Identify which cell holds the provided text, then report its (X, Y) central coordinate. 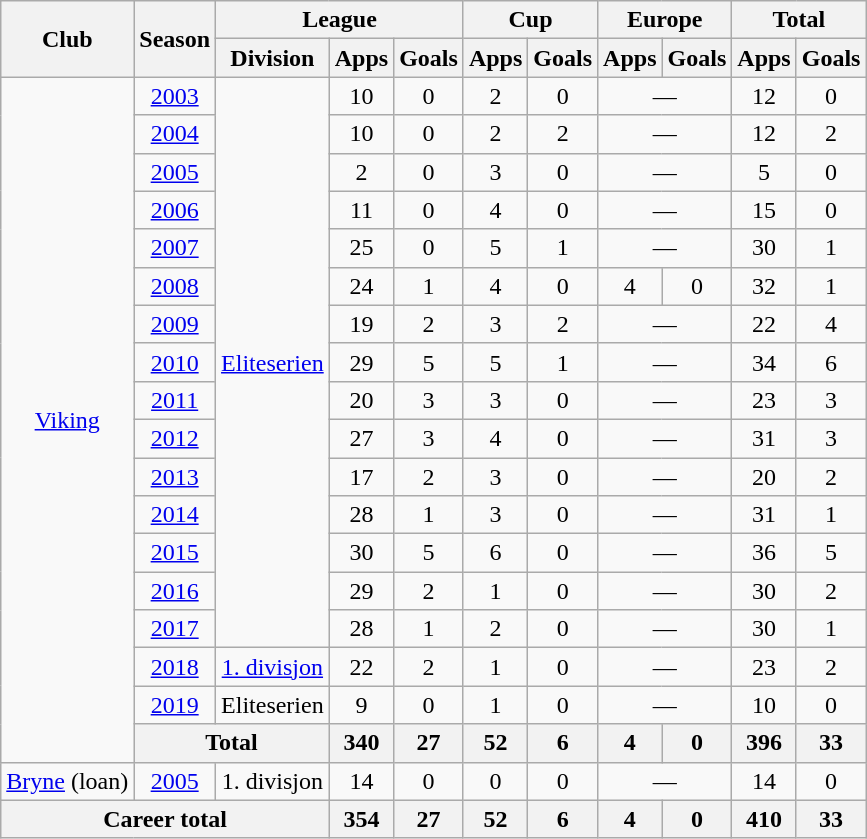
Division (273, 58)
Europe (665, 20)
410 (764, 819)
League (340, 20)
Career total (165, 819)
2014 (175, 515)
340 (361, 743)
2008 (175, 286)
2003 (175, 96)
2016 (175, 591)
2019 (175, 705)
11 (361, 210)
2004 (175, 134)
Season (175, 39)
354 (361, 819)
36 (764, 553)
2011 (175, 400)
32 (764, 286)
19 (361, 324)
9 (361, 705)
25 (361, 248)
396 (764, 743)
2012 (175, 438)
24 (361, 286)
Club (68, 39)
Cup (530, 20)
17 (361, 477)
Bryne (loan) (68, 781)
34 (764, 362)
2018 (175, 667)
2015 (175, 553)
15 (764, 210)
2017 (175, 629)
2006 (175, 210)
2009 (175, 324)
2013 (175, 477)
2007 (175, 248)
2010 (175, 362)
Viking (68, 420)
